Detect which cell encompasses the target text, then output its [x, y] center coordinate. 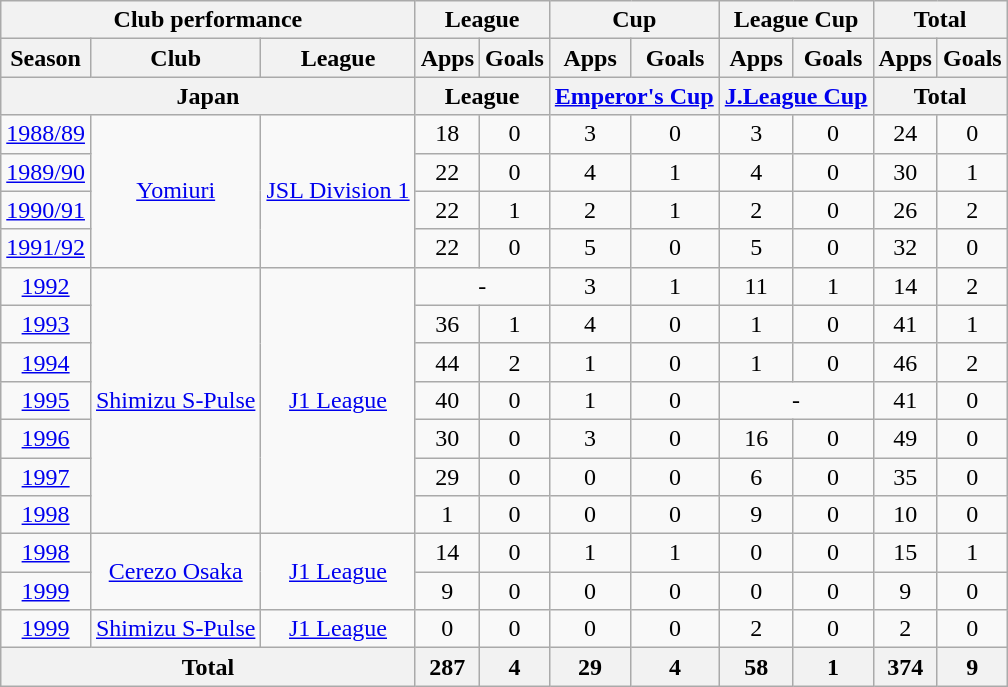
1993 [46, 324]
J.League Cup [796, 96]
JSL Division 1 [338, 191]
Club performance [208, 20]
League Cup [796, 20]
1989/90 [46, 172]
1997 [46, 477]
Japan [208, 96]
Club [175, 58]
1995 [46, 400]
1992 [46, 286]
32 [905, 248]
24 [905, 134]
1996 [46, 438]
44 [447, 362]
18 [447, 134]
Season [46, 58]
46 [905, 362]
1994 [46, 362]
Yomiuri [175, 191]
Emperor's Cup [634, 96]
15 [905, 553]
1988/89 [46, 134]
35 [905, 477]
40 [447, 400]
Cup [634, 20]
49 [905, 438]
374 [905, 667]
1991/92 [46, 248]
26 [905, 210]
11 [756, 286]
6 [756, 477]
10 [905, 515]
Cerezo Osaka [175, 572]
16 [756, 438]
287 [447, 667]
58 [756, 667]
36 [447, 324]
1990/91 [46, 210]
